Capture the cell that displays the provided text and extract its (X, Y) central coordinate. 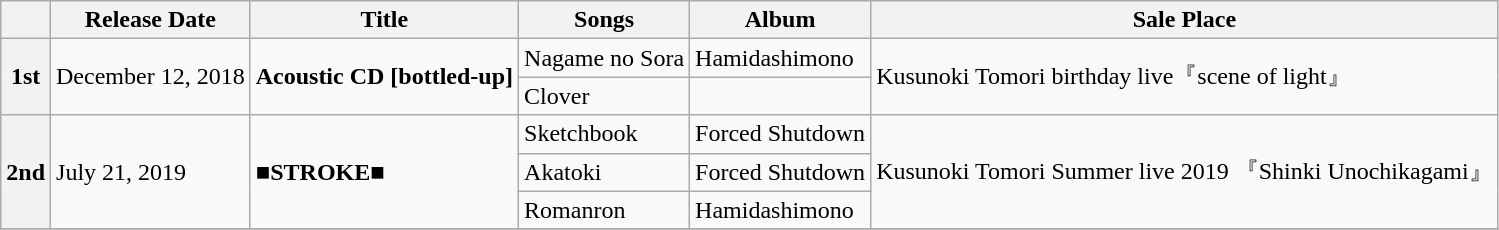
Sale Place (1185, 20)
Title (384, 20)
Songs (604, 20)
2nd (26, 172)
Acoustic CD [bottled-up] (384, 77)
Kusunoki Tomori birthday live『scene of light』 (1185, 77)
Romanron (604, 210)
Sketchbook (604, 134)
Release Date (151, 20)
Album (780, 20)
Clover (604, 96)
Akatoki (604, 172)
Kusunoki Tomori Summer live 2019 『Shinki Unochikagami』 (1185, 172)
Nagame no Sora (604, 58)
July 21, 2019 (151, 172)
■STROKE■ (384, 172)
December 12, 2018 (151, 77)
1st (26, 77)
